Determine the [x, y] coordinate at the center of the cell enclosing the given text.  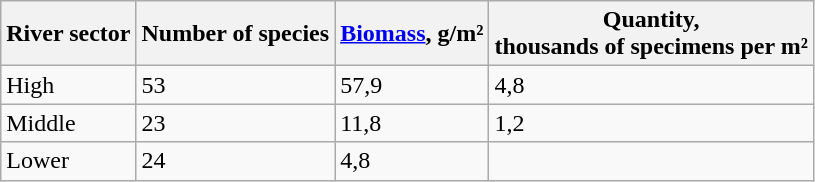
23 [236, 123]
Number of species [236, 34]
53 [236, 85]
River sector [68, 34]
1,2 [652, 123]
11,8 [412, 123]
24 [236, 161]
57,9 [412, 85]
Quantity,thousands of specimens per m² [652, 34]
Biomass, g/m² [412, 34]
Lower [68, 161]
High [68, 85]
Middle [68, 123]
